Scan for the cell matching the given text and deliver its (X, Y) coordinate at center. 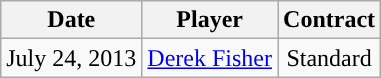
Standard (330, 58)
Date (72, 20)
Player (210, 20)
July 24, 2013 (72, 58)
Contract (330, 20)
Derek Fisher (210, 58)
